For the text-containing cell, return its midpoint in (x, y) coordinate format. 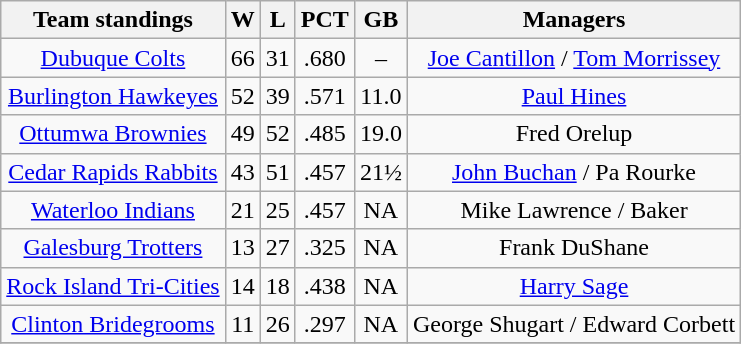
25 (278, 210)
.297 (324, 324)
Cedar Rapids Rabbits (113, 172)
.438 (324, 286)
Team standings (113, 20)
11.0 (380, 96)
13 (242, 248)
W (242, 20)
Burlington Hawkeyes (113, 96)
19.0 (380, 134)
PCT (324, 20)
Waterloo Indians (113, 210)
Dubuque Colts (113, 58)
.571 (324, 96)
George Shugart / Edward Corbett (574, 324)
Fred Orelup (574, 134)
Harry Sage (574, 286)
GB (380, 20)
John Buchan / Pa Rourke (574, 172)
66 (242, 58)
18 (278, 286)
43 (242, 172)
39 (278, 96)
Galesburg Trotters (113, 248)
Frank DuShane (574, 248)
– (380, 58)
11 (242, 324)
.485 (324, 134)
21 (242, 210)
27 (278, 248)
51 (278, 172)
Joe Cantillon / Tom Morrissey (574, 58)
Managers (574, 20)
L (278, 20)
Rock Island Tri-Cities (113, 286)
14 (242, 286)
26 (278, 324)
Mike Lawrence / Baker (574, 210)
Paul Hines (574, 96)
.680 (324, 58)
49 (242, 134)
Clinton Bridegrooms (113, 324)
21½ (380, 172)
Ottumwa Brownies (113, 134)
31 (278, 58)
.325 (324, 248)
